Identify which cell holds the provided text, then report its (X, Y) central coordinate. 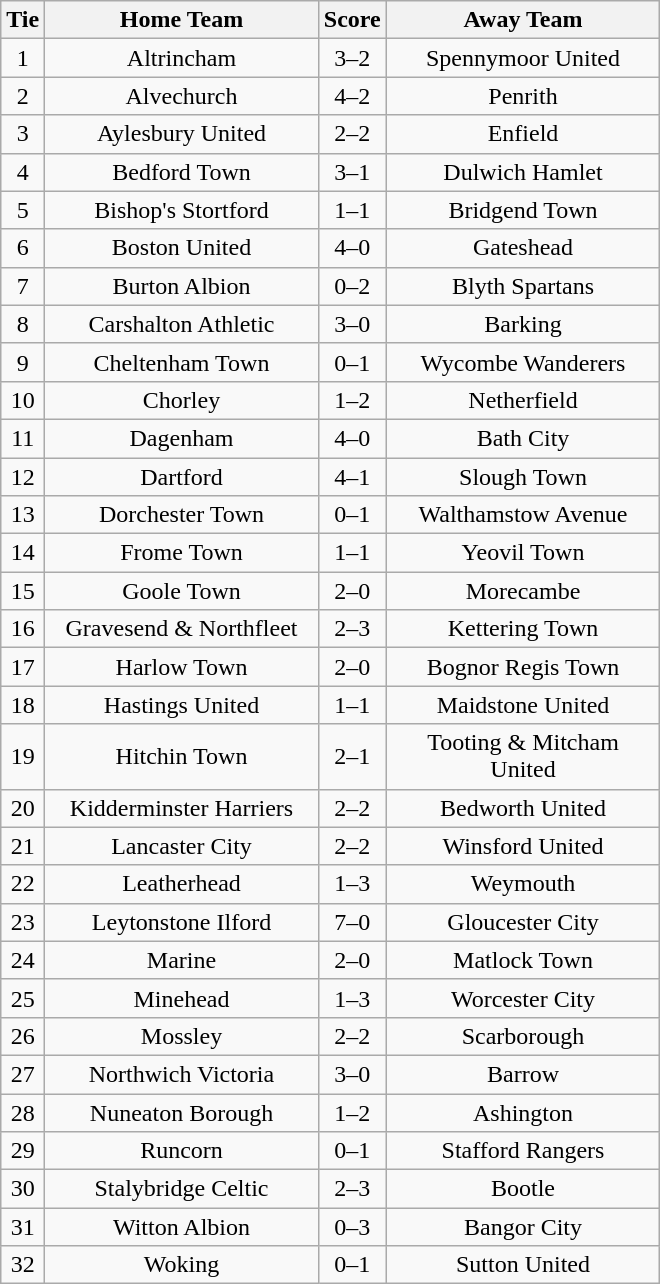
Runcorn (182, 1151)
Dorchester Town (182, 515)
Walthamstow Avenue (523, 515)
Nuneaton Borough (182, 1113)
Bootle (523, 1189)
2 (23, 96)
20 (23, 808)
Scarborough (523, 1036)
16 (23, 629)
Burton Albion (182, 286)
Blyth Spartans (523, 286)
Enfield (523, 134)
Gravesend & Northfleet (182, 629)
Boston United (182, 248)
29 (23, 1151)
Stafford Rangers (523, 1151)
Bridgend Town (523, 210)
Gloucester City (523, 922)
Woking (182, 1265)
Home Team (182, 20)
Kidderminster Harriers (182, 808)
Dulwich Hamlet (523, 172)
Leatherhead (182, 884)
0–3 (352, 1227)
15 (23, 591)
2–1 (352, 756)
Slough Town (523, 477)
21 (23, 846)
18 (23, 705)
32 (23, 1265)
7 (23, 286)
7–0 (352, 922)
Barrow (523, 1074)
Worcester City (523, 998)
Bedford Town (182, 172)
Northwich Victoria (182, 1074)
Kettering Town (523, 629)
Altrincham (182, 58)
30 (23, 1189)
4 (23, 172)
17 (23, 667)
3–1 (352, 172)
Bath City (523, 438)
3–2 (352, 58)
Hastings United (182, 705)
Aylesbury United (182, 134)
25 (23, 998)
Tooting & Mitcham United (523, 756)
9 (23, 362)
Netherfield (523, 400)
Leytonstone Ilford (182, 922)
26 (23, 1036)
Weymouth (523, 884)
4–1 (352, 477)
14 (23, 553)
Score (352, 20)
19 (23, 756)
3 (23, 134)
24 (23, 960)
Matlock Town (523, 960)
Marine (182, 960)
Cheltenham Town (182, 362)
8 (23, 324)
Morecambe (523, 591)
6 (23, 248)
Tie (23, 20)
13 (23, 515)
Bishop's Stortford (182, 210)
Sutton United (523, 1265)
Lancaster City (182, 846)
Wycombe Wanderers (523, 362)
1 (23, 58)
Maidstone United (523, 705)
Spennymoor United (523, 58)
22 (23, 884)
27 (23, 1074)
Bedworth United (523, 808)
Barking (523, 324)
Frome Town (182, 553)
Hitchin Town (182, 756)
Carshalton Athletic (182, 324)
5 (23, 210)
Penrith (523, 96)
10 (23, 400)
Dartford (182, 477)
11 (23, 438)
Bognor Regis Town (523, 667)
Winsford United (523, 846)
0–2 (352, 286)
Dagenham (182, 438)
31 (23, 1227)
Harlow Town (182, 667)
4–2 (352, 96)
Ashington (523, 1113)
Chorley (182, 400)
Goole Town (182, 591)
Yeovil Town (523, 553)
Gateshead (523, 248)
28 (23, 1113)
Mossley (182, 1036)
Stalybridge Celtic (182, 1189)
23 (23, 922)
Witton Albion (182, 1227)
Minehead (182, 998)
Away Team (523, 20)
Alvechurch (182, 96)
Bangor City (523, 1227)
12 (23, 477)
